Return the (x, y) coordinate for the center point of the cell that contains the specified text.  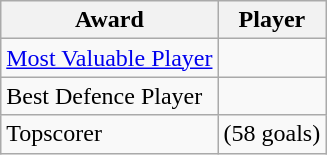
Best Defence Player (110, 96)
Most Valuable Player (110, 58)
Award (110, 20)
Player (272, 20)
(58 goals) (272, 134)
Topscorer (110, 134)
